For the text-containing cell, return its midpoint in (X, Y) coordinate format. 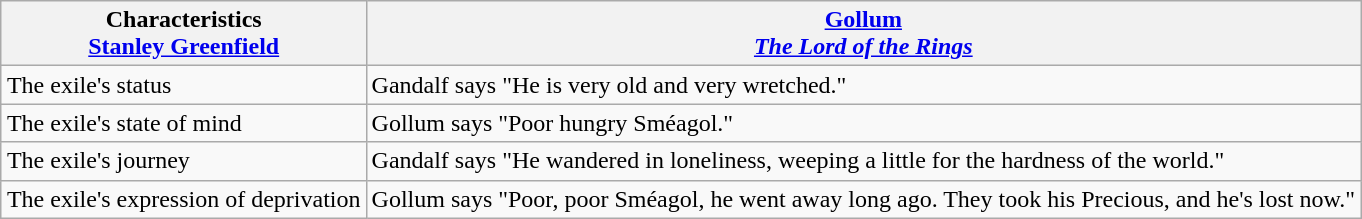
The exile's status (184, 85)
Gollum says "Poor, poor Sméagol, he went away long ago. They took his Precious, and he's lost now." (864, 199)
The exile's journey (184, 161)
Gandalf says "He is very old and very wretched." (864, 85)
CharacteristicsStanley Greenfield (184, 34)
The exile's state of mind (184, 123)
Gandalf says "He wandered in loneliness, weeping a little for the hardness of the world." (864, 161)
The exile's expression of deprivation (184, 199)
Gollum says "Poor hungry Sméagol." (864, 123)
GollumThe Lord of the Rings (864, 34)
